Output the (X, Y) coordinate of the center of the cell containing the given text.  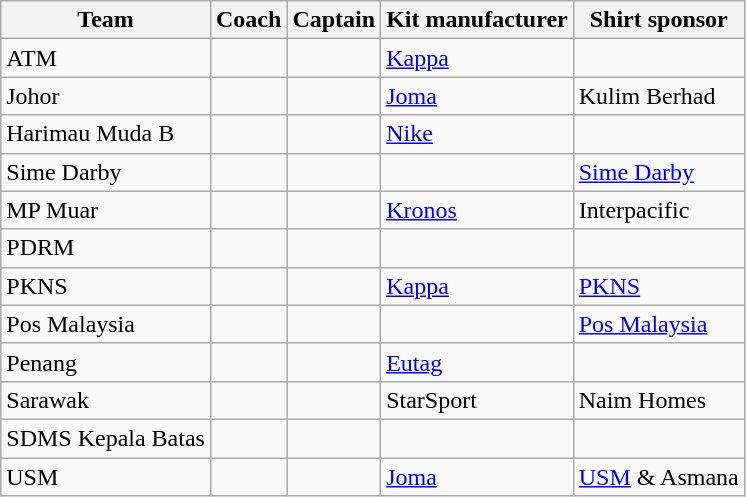
ATM (106, 58)
Naim Homes (658, 400)
USM & Asmana (658, 477)
Harimau Muda B (106, 134)
USM (106, 477)
StarSport (478, 400)
Interpacific (658, 210)
Team (106, 20)
PDRM (106, 248)
Shirt sponsor (658, 20)
Johor (106, 96)
Kulim Berhad (658, 96)
Kronos (478, 210)
MP Muar (106, 210)
Sarawak (106, 400)
Captain (334, 20)
SDMS Kepala Batas (106, 438)
Kit manufacturer (478, 20)
Penang (106, 362)
Eutag (478, 362)
Coach (248, 20)
Nike (478, 134)
